Locate the cell with the specified text and output its [X, Y] center coordinate. 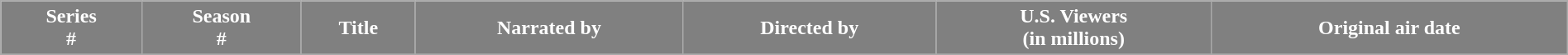
U.S. Viewers(in millions) [1073, 28]
Title [358, 28]
Season# [222, 28]
Original air date [1389, 28]
Series# [71, 28]
Narrated by [549, 28]
Directed by [810, 28]
